Capture the cell that displays the provided text and extract its [x, y] central coordinate. 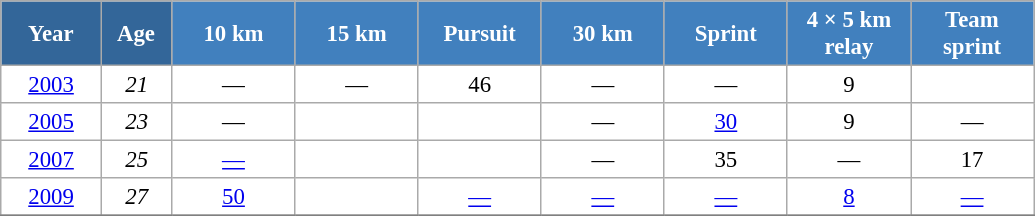
Age [136, 34]
2009 [52, 197]
27 [136, 197]
2005 [52, 122]
30 [726, 122]
10 km [234, 34]
50 [234, 197]
35 [726, 160]
23 [136, 122]
46 [480, 85]
2007 [52, 160]
Sprint [726, 34]
Year [52, 34]
17 [972, 160]
4 × 5 km relay [848, 34]
8 [848, 197]
25 [136, 160]
21 [136, 85]
30 km [602, 34]
2003 [52, 85]
Team sprint [972, 34]
15 km [356, 34]
Pursuit [480, 34]
